Find where the given text appears and provide that cell's center as [x, y] coordinate. 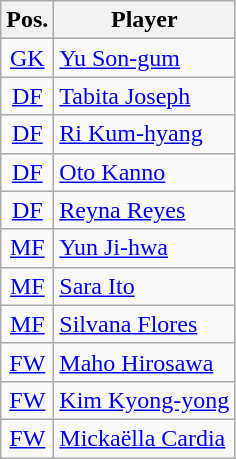
Yu Son-gum [144, 58]
Reyna Reyes [144, 210]
Ri Kum-hyang [144, 134]
Sara Ito [144, 286]
Silvana Flores [144, 324]
Oto Kanno [144, 172]
Yun Ji-hwa [144, 248]
Pos. [28, 20]
Mickaëlla Cardia [144, 438]
Kim Kyong-yong [144, 400]
GK [28, 58]
Player [144, 20]
Maho Hirosawa [144, 362]
Tabita Joseph [144, 96]
